Identify which cell holds the provided text, then report its [x, y] central coordinate. 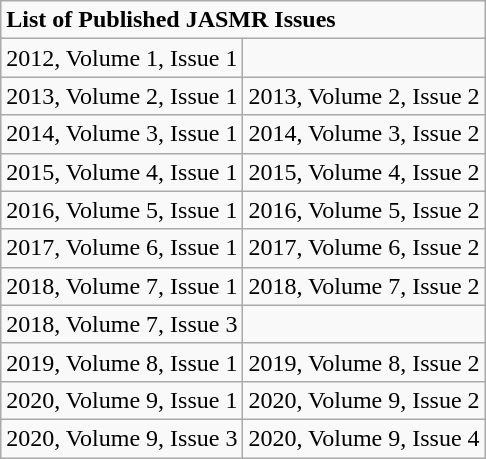
2016, Volume 5, Issue 1 [122, 210]
2017, Volume 6, Issue 2 [364, 248]
2020, Volume 9, Issue 4 [364, 438]
2013, Volume 2, Issue 2 [364, 96]
List of Published JASMR Issues [243, 20]
2018, Volume 7, Issue 2 [364, 286]
2015, Volume 4, Issue 1 [122, 172]
2016, Volume 5, Issue 2 [364, 210]
2019, Volume 8, Issue 2 [364, 362]
2012, Volume 1, Issue 1 [122, 58]
2014, Volume 3, Issue 1 [122, 134]
2013, Volume 2, Issue 1 [122, 96]
2018, Volume 7, Issue 3 [122, 324]
2014, Volume 3, Issue 2 [364, 134]
2020, Volume 9, Issue 3 [122, 438]
2015, Volume 4, Issue 2 [364, 172]
2019, Volume 8, Issue 1 [122, 362]
2020, Volume 9, Issue 2 [364, 400]
2018, Volume 7, Issue 1 [122, 286]
2020, Volume 9, Issue 1 [122, 400]
2017, Volume 6, Issue 1 [122, 248]
